Find where the given text appears and provide that cell's center as [X, Y] coordinate. 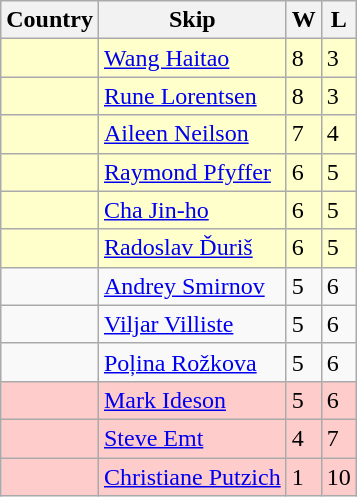
Cha Jin-ho [192, 210]
Raymond Pfyffer [192, 172]
Aileen Neilson [192, 134]
Steve Emt [192, 438]
1 [304, 477]
L [338, 20]
Christiane Putzich [192, 477]
Radoslav Ďuriš [192, 248]
Rune Lorentsen [192, 96]
Wang Haitao [192, 58]
Poļina Rožkova [192, 362]
Mark Ideson [192, 400]
Viljar Villiste [192, 324]
10 [338, 477]
W [304, 20]
Skip [192, 20]
Andrey Smirnov [192, 286]
Country [50, 20]
